Locate the cell with the specified text and output its (x, y) center coordinate. 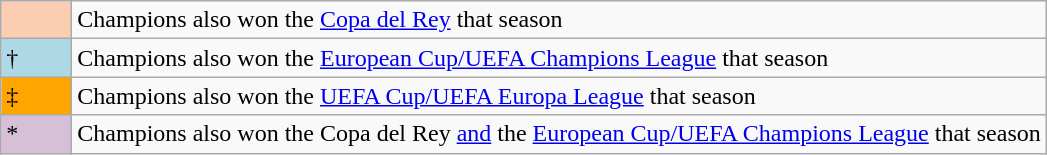
† (36, 58)
Champions also won the UEFA Cup/UEFA Europa League that season (559, 96)
* (36, 134)
Champions also won the Copa del Rey that season (559, 20)
Champions also won the Copa del Rey and the European Cup/UEFA Champions League that season (559, 134)
‡ (36, 96)
Champions also won the European Cup/UEFA Champions League that season (559, 58)
